Provide the [X, Y] coordinate of the cell's center where the given text is located.  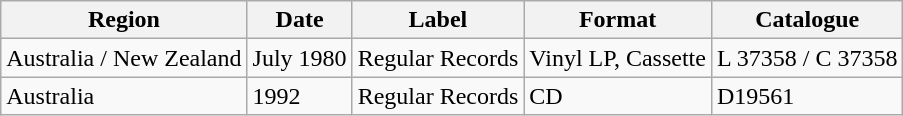
CD [618, 96]
Australia / New Zealand [124, 58]
Australia [124, 96]
Label [438, 20]
Catalogue [807, 20]
Date [300, 20]
L 37358 / C 37358 [807, 58]
D19561 [807, 96]
July 1980 [300, 58]
Format [618, 20]
1992 [300, 96]
Region [124, 20]
Vinyl LP, Cassette [618, 58]
